Determine the [x, y] coordinate at the center of the cell enclosing the given text.  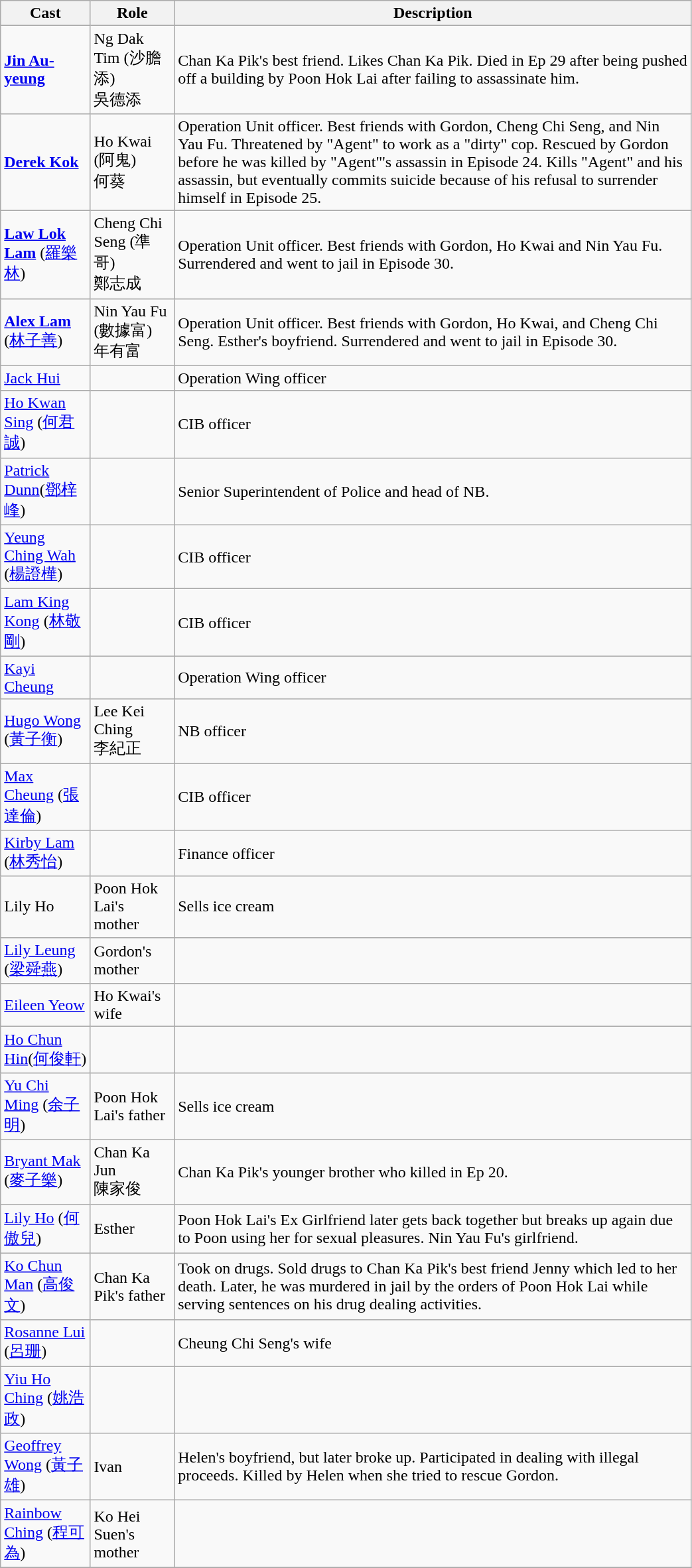
Nin Yau Fu (數據富)年有富 [133, 332]
Bryant Mak (麥子樂) [45, 1171]
Poon Hok Lai's Ex Girlfriend later gets back together but breaks up again due to Poon using her for sexual pleasures. Nin Yau Fu's girlfriend. [433, 1228]
Ko Chun Man (高俊文) [45, 1287]
Lee Kei Ching李紀正 [133, 731]
Chan Ka Pik's best friend. Likes Chan Ka Pik. Died in Ep 29 after being pushed off a building by Poon Hok Lai after failing to assassinate him. [433, 70]
Lily Leung (梁舜燕) [45, 960]
Jin Au-yeung [45, 70]
Esther [133, 1228]
Eileen Yeow [45, 1006]
Yeung Ching Wah (楊證樺) [45, 557]
Ho Chun Hin(何俊軒) [45, 1050]
Ho Kwai (阿鬼)何葵 [133, 162]
Ng Dak Tim (沙膽添)吳德添 [133, 70]
Max Cheung (張達倫) [45, 796]
Patrick Dunn(鄧梓峰) [45, 491]
Law Lok Lam (羅樂林) [45, 255]
Rosanne Lui (呂珊) [45, 1343]
Rainbow Ching (程可為) [45, 1534]
Cast [45, 13]
Role [133, 13]
Lily Ho [45, 907]
Poon Hok Lai's father [133, 1106]
Operation Unit officer. Best friends with Gordon, Ho Kwai and Nin Yau Fu. Surrendered and went to jail in Episode 30. [433, 255]
Finance officer [433, 854]
Jack Hui [45, 378]
Chan Ka Pik's father [133, 1287]
Geoffrey Wong (黃子雄) [45, 1467]
Alex Lam (林子善) [45, 332]
Helen's boyfriend, but later broke up. Participated in dealing with illegal proceeds. Killed by Helen when she tried to rescue Gordon. [433, 1467]
Cheung Chi Seng's wife [433, 1343]
Gordon's mother [133, 960]
Ko Hei Suen's mother [133, 1534]
Derek Kok [45, 162]
Hugo Wong (黃子衡) [45, 731]
Yu Chi Ming (余子明) [45, 1106]
Chan Ka Pik's younger brother who killed in Ep 20. [433, 1171]
Kayi Cheung [45, 678]
NB officer [433, 731]
Senior Superintendent of Police and head of NB. [433, 491]
Lam King Kong (林敬剛) [45, 622]
Yiu Ho Ching (姚浩政) [45, 1400]
Cheng Chi Seng (準哥) 鄭志成 [133, 255]
Kirby Lam (林秀怡) [45, 854]
Poon Hok Lai's mother [133, 907]
Operation Unit officer. Best friends with Gordon, Ho Kwai, and Cheng Chi Seng. Esther's boyfriend. Surrendered and went to jail in Episode 30. [433, 332]
Chan Ka Jun陳家俊 [133, 1171]
Ho Kwan Sing (何君誠) [45, 425]
Ivan [133, 1467]
Lily Ho (何傲兒) [45, 1228]
Description [433, 13]
Ho Kwai's wife [133, 1006]
